Locate the cell with the specified text and output its (x, y) center coordinate. 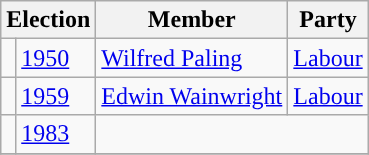
1950 (56, 58)
Wilfred Paling (192, 58)
Election (48, 20)
Edwin Wainwright (192, 96)
Member (192, 20)
1983 (56, 134)
Party (328, 20)
1959 (56, 96)
